Locate the cell with the specified text and output its [x, y] center coordinate. 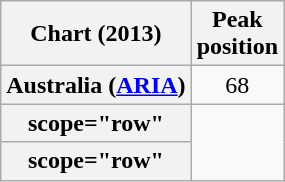
Australia (ARIA) [96, 85]
Peakposition [237, 34]
68 [237, 85]
Chart (2013) [96, 34]
